From the cell containing the given text, extract its center point as [X, Y] coordinate. 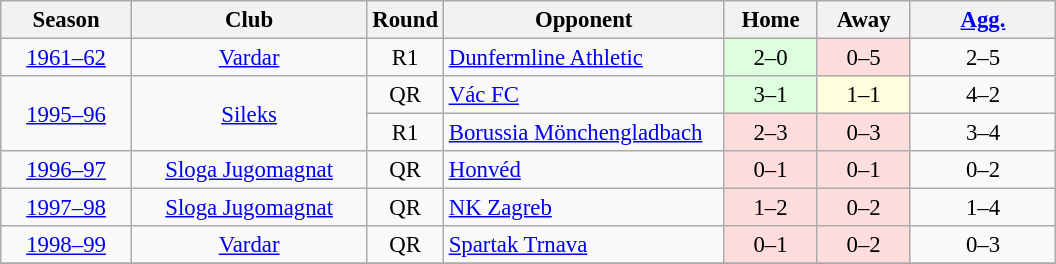
Home [770, 20]
Dunfermline Athletic [584, 58]
Agg. [983, 20]
Opponent [584, 20]
2–3 [770, 133]
1–1 [864, 95]
1–4 [983, 208]
4–2 [983, 95]
1996–97 [66, 170]
2–0 [770, 58]
Borussia Mönchengladbach [584, 133]
1997–98 [66, 208]
Round [405, 20]
2–5 [983, 58]
Away [864, 20]
1–2 [770, 208]
3–1 [770, 95]
Spartak Trnava [584, 245]
Club [249, 20]
Vác FC [584, 95]
1995–96 [66, 114]
0–5 [864, 58]
Honvéd [584, 170]
3–4 [983, 133]
1998–99 [66, 245]
NK Zagreb [584, 208]
Sileks [249, 114]
Season [66, 20]
1961–62 [66, 58]
